Determine the (x, y) coordinate at the center of the cell enclosing the given text.  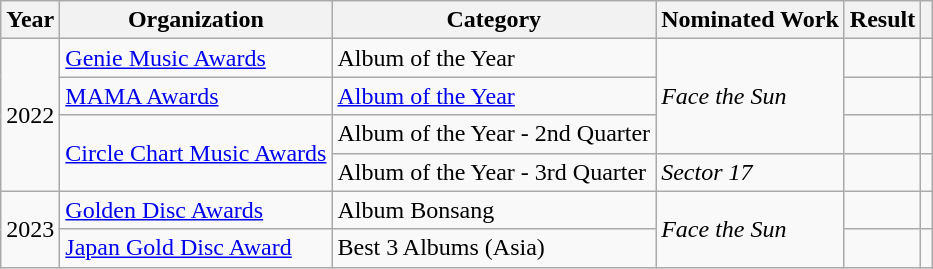
Category (494, 20)
Genie Music Awards (196, 58)
Japan Gold Disc Award (196, 248)
Organization (196, 20)
Best 3 Albums (Asia) (494, 248)
Nominated Work (750, 20)
Sector 17 (750, 172)
Golden Disc Awards (196, 210)
Result (882, 20)
Circle Chart Music Awards (196, 153)
Year (30, 20)
2022 (30, 115)
2023 (30, 229)
MAMA Awards (196, 96)
Album Bonsang (494, 210)
Album of the Year - 2nd Quarter (494, 134)
Album of the Year - 3rd Quarter (494, 172)
